Identify which cell holds the provided text, then report its (X, Y) central coordinate. 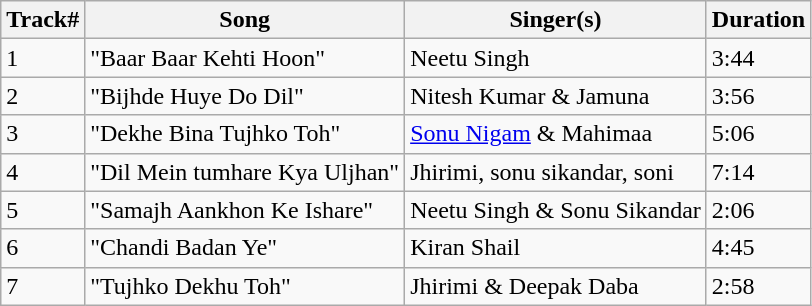
6 (43, 248)
4:45 (758, 248)
Track# (43, 20)
Neetu Singh & Sonu Sikandar (556, 210)
3 (43, 134)
"Dekhe Bina Tujhko Toh" (245, 134)
7:14 (758, 172)
"Bijhde Huye Do Dil" (245, 96)
Kiran Shail (556, 248)
5:06 (758, 134)
5 (43, 210)
Neetu Singh (556, 58)
"Chandi Badan Ye" (245, 248)
"Samajh Aankhon Ke Ishare" (245, 210)
"Dil Mein tumhare Kya Uljhan" (245, 172)
3:44 (758, 58)
Nitesh Kumar & Jamuna (556, 96)
2:06 (758, 210)
3:56 (758, 96)
Jhirimi, sonu sikandar, soni (556, 172)
Duration (758, 20)
2 (43, 96)
Jhirimi & Deepak Daba (556, 286)
4 (43, 172)
Singer(s) (556, 20)
Song (245, 20)
Sonu Nigam & Mahimaa (556, 134)
"Tujhko Dekhu Toh" (245, 286)
"Baar Baar Kehti Hoon" (245, 58)
2:58 (758, 286)
7 (43, 286)
1 (43, 58)
